From the cell containing the given text, extract its center point as [x, y] coordinate. 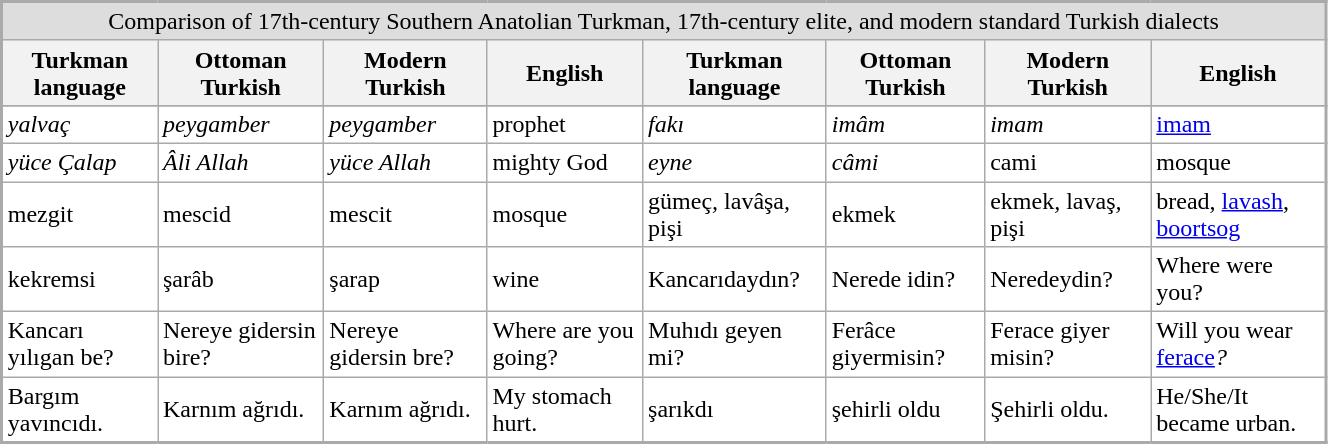
Bargım yavıncıdı. [80, 410]
Şehirli oldu. [1068, 410]
şarâb [241, 280]
Nereye gidersin bire? [241, 344]
wine [565, 280]
Nereye gidersin bre? [406, 344]
bread, lavash, boortsog [1238, 214]
Kancarıdaydın? [735, 280]
Âli Allah [241, 162]
prophet [565, 124]
şarap [406, 280]
gümeç, lavâşa, pişi [735, 214]
My stomach hurt. [565, 410]
Will you wear ferace? [1238, 344]
He/She/It became urban. [1238, 410]
fakı [735, 124]
kekremsi [80, 280]
yüce Çalap [80, 162]
Ferâce giyermisin? [905, 344]
şehirli oldu [905, 410]
Neredeydin? [1068, 280]
ekmek [905, 214]
Nerede idin? [905, 280]
mighty God [565, 162]
cami [1068, 162]
imâm [905, 124]
mezgit [80, 214]
mescid [241, 214]
Muhıdı geyen mi? [735, 344]
yalvaç [80, 124]
eyne [735, 162]
ekmek, lavaş, pişi [1068, 214]
câmi [905, 162]
Where are you going? [565, 344]
şarıkdı [735, 410]
Comparison of 17th-century Southern Anatolian Turkman, 17th-century elite, and modern standard Turkish dialects [664, 22]
Ferace giyer misin? [1068, 344]
Where were you? [1238, 280]
Kancarı yılıgan be? [80, 344]
yüce Allah [406, 162]
mescit [406, 214]
